Output the (x, y) coordinate of the center of the cell containing the given text.  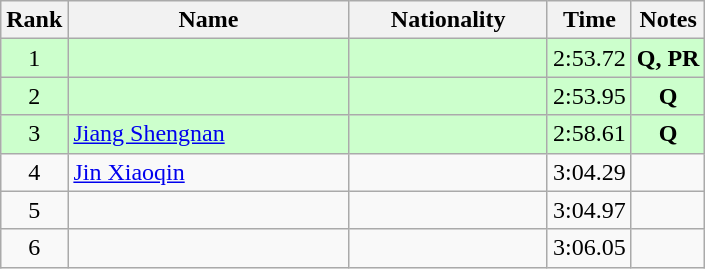
Nationality (448, 20)
3:06.05 (589, 248)
Name (208, 20)
Jin Xiaoqin (208, 172)
1 (34, 58)
Notes (668, 20)
3:04.97 (589, 210)
Time (589, 20)
2:58.61 (589, 134)
2:53.72 (589, 58)
Q, PR (668, 58)
5 (34, 210)
3:04.29 (589, 172)
6 (34, 248)
2:53.95 (589, 96)
Rank (34, 20)
2 (34, 96)
Jiang Shengnan (208, 134)
3 (34, 134)
4 (34, 172)
